Search for the cell housing the specified text and yield its (X, Y) center coordinate. 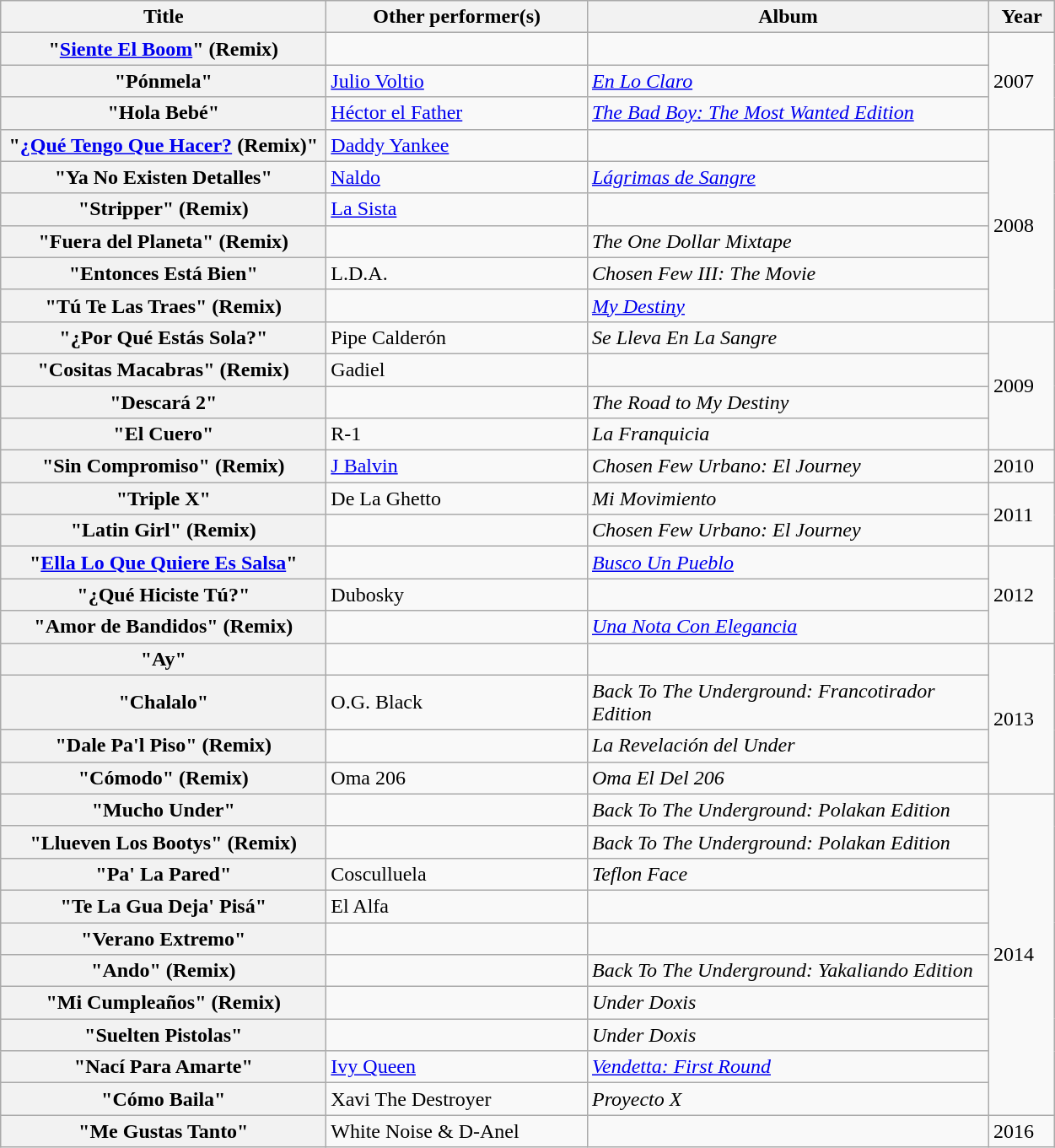
Year (1022, 17)
En Lo Claro (788, 81)
Gadiel (457, 369)
2009 (1022, 385)
2012 (1022, 595)
Back To The Underground: Francotirador Edition (788, 702)
"Descará 2" (164, 402)
Back To The Underground: Yakaliando Edition (788, 971)
"Latin Girl" (Remix) (164, 531)
The Bad Boy: The Most Wanted Edition (788, 113)
2013 (1022, 719)
La Sista (457, 209)
El Alfa (457, 906)
O.G. Black (457, 702)
De La Ghetto (457, 499)
"Sin Compromiso" (Remix) (164, 466)
Cosculluela (457, 874)
Title (164, 17)
"Ay" (164, 659)
"Entonces Está Bien" (164, 273)
"Chalalo" (164, 702)
The One Dollar Mixtape (788, 241)
"¿Por Qué Estás Sola?" (164, 337)
Proyecto X (788, 1099)
"Hola Bebé" (164, 113)
Vendetta: First Round (788, 1067)
Julio Voltio (457, 81)
R-1 (457, 434)
Héctor el Father (457, 113)
The Road to My Destiny (788, 402)
"Amor de Bandidos" (Remix) (164, 627)
"Verano Extremo" (164, 939)
Other performer(s) (457, 17)
My Destiny (788, 305)
"Pa' La Pared" (164, 874)
"Ella Lo Que Quiere Es Salsa" (164, 563)
"Mucho Under" (164, 810)
2011 (1022, 515)
La Revelación del Under (788, 746)
La Franquicia (788, 434)
"Mi Cumpleaños" (Remix) (164, 1003)
"Cómodo" (Remix) (164, 778)
Daddy Yankee (457, 145)
L.D.A. (457, 273)
"El Cuero" (164, 434)
Oma 206 (457, 778)
2014 (1022, 955)
Album (788, 17)
Naldo (457, 177)
"Tú Te Las Traes" (Remix) (164, 305)
2016 (1022, 1131)
Lágrimas de Sangre (788, 177)
"Dale Pa'l Piso" (Remix) (164, 746)
Mi Movimiento (788, 499)
J Balvin (457, 466)
"Fuera del Planeta" (Remix) (164, 241)
Ivy Queen (457, 1067)
Una Nota Con Elegancia (788, 627)
Se Lleva En La Sangre (788, 337)
Teflon Face (788, 874)
"Ando" (Remix) (164, 971)
"Siente El Boom" (Remix) (164, 49)
"Ya No Existen Detalles" (164, 177)
"Suelten Pistolas" (164, 1035)
"Triple X" (164, 499)
White Noise & D-Anel (457, 1131)
Pipe Calderón (457, 337)
Xavi The Destroyer (457, 1099)
"Pónmela" (164, 81)
"¿Qué Hiciste Tú?" (164, 595)
"Llueven Los Bootys" (Remix) (164, 842)
Oma El Del 206 (788, 778)
"Te La Gua Deja' Pisá" (164, 906)
"Nací Para Amarte" (164, 1067)
2010 (1022, 466)
Busco Un Pueblo (788, 563)
"Me Gustas Tanto" (164, 1131)
Dubosky (457, 595)
2008 (1022, 225)
"¿Qué Tengo Que Hacer? (Remix)" (164, 145)
"Cómo Baila" (164, 1099)
"Cositas Macabras" (Remix) (164, 369)
"Stripper" (Remix) (164, 209)
Chosen Few III: The Movie (788, 273)
2007 (1022, 81)
